Scan for the cell matching the given text and deliver its [x, y] coordinate at center. 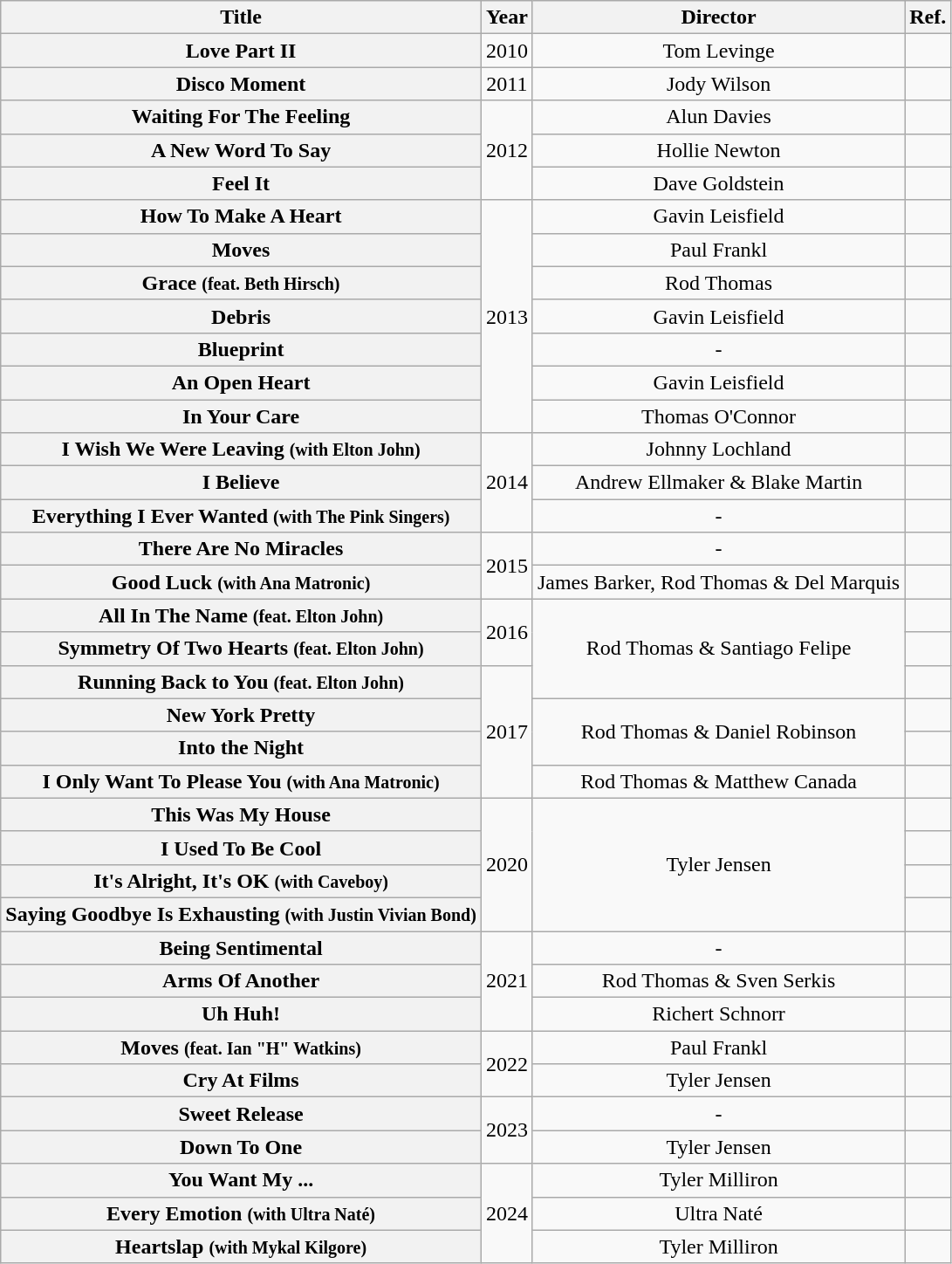
Everything I Ever Wanted (with The Pink Singers) [241, 516]
2022 [506, 1064]
Rod Thomas & Sven Serkis [718, 981]
2015 [506, 566]
Every Emotion (with Ultra Naté) [241, 1213]
Ultra Naté [718, 1213]
Director [718, 17]
How To Make A Heart [241, 216]
Dave Goldstein [718, 183]
2021 [506, 980]
All In The Name (feat. Elton John) [241, 615]
2010 [506, 51]
Tom Levinge [718, 51]
Uh Huh! [241, 1014]
2011 [506, 84]
New York Pretty [241, 715]
Thomas O'Connor [718, 416]
Year [506, 17]
There Are No Miracles [241, 549]
Ref. [928, 17]
Sweet Release [241, 1114]
Andrew Ellmaker & Blake Martin [718, 483]
Rod Thomas & Daniel Robinson [718, 732]
Rod Thomas & Matthew Canada [718, 781]
I Believe [241, 483]
Arms Of Another [241, 981]
A New Word To Say [241, 150]
An Open Heart [241, 382]
2014 [506, 483]
Into the Night [241, 748]
Jody Wilson [718, 84]
Richert Schnorr [718, 1014]
Debris [241, 316]
In Your Care [241, 416]
Feel It [241, 183]
I Only Want To Please You (with Ana Matronic) [241, 781]
You Want My ... [241, 1180]
2020 [506, 864]
Title [241, 17]
Symmetry Of Two Hearts (feat. Elton John) [241, 649]
2017 [506, 732]
Heartslap (with Mykal Kilgore) [241, 1247]
It's Alright, It's OK (with Caveboy) [241, 881]
Love Part II [241, 51]
Being Sentimental [241, 947]
Blueprint [241, 349]
I Used To Be Cool [241, 848]
2024 [506, 1213]
I Wish We Were Leaving (with Elton John) [241, 450]
Rod Thomas & Santiago Felipe [718, 649]
Rod Thomas [718, 283]
Waiting For The Feeling [241, 117]
Johnny Lochland [718, 450]
2013 [506, 316]
Disco Moment [241, 84]
Good Luck (with Ana Matronic) [241, 582]
Saying Goodbye Is Exhausting (with Justin Vivian Bond) [241, 914]
Moves [241, 250]
This Was My House [241, 814]
2016 [506, 632]
Cry At Films [241, 1081]
Down To One [241, 1147]
James Barker, Rod Thomas & Del Marquis [718, 582]
2023 [506, 1130]
Hollie Newton [718, 150]
2012 [506, 150]
Alun Davies [718, 117]
Grace (feat. Beth Hirsch) [241, 283]
Moves (feat. Ian "H" Watkins) [241, 1048]
Running Back to You (feat. Elton John) [241, 682]
